Return (X, Y) of the center of cell containing provided text 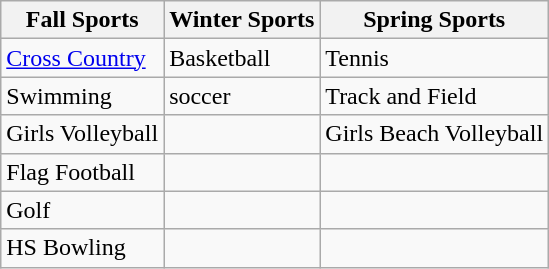
Winter Sports (242, 20)
HS Bowling (82, 248)
Girls Beach Volleyball (434, 134)
Swimming (82, 96)
Track and Field (434, 96)
Flag Football (82, 172)
soccer (242, 96)
Tennis (434, 58)
Golf (82, 210)
Basketball (242, 58)
Girls Volleyball (82, 134)
Spring Sports (434, 20)
Cross Country (82, 58)
Fall Sports (82, 20)
